From the cell containing the given text, extract its center point as [x, y] coordinate. 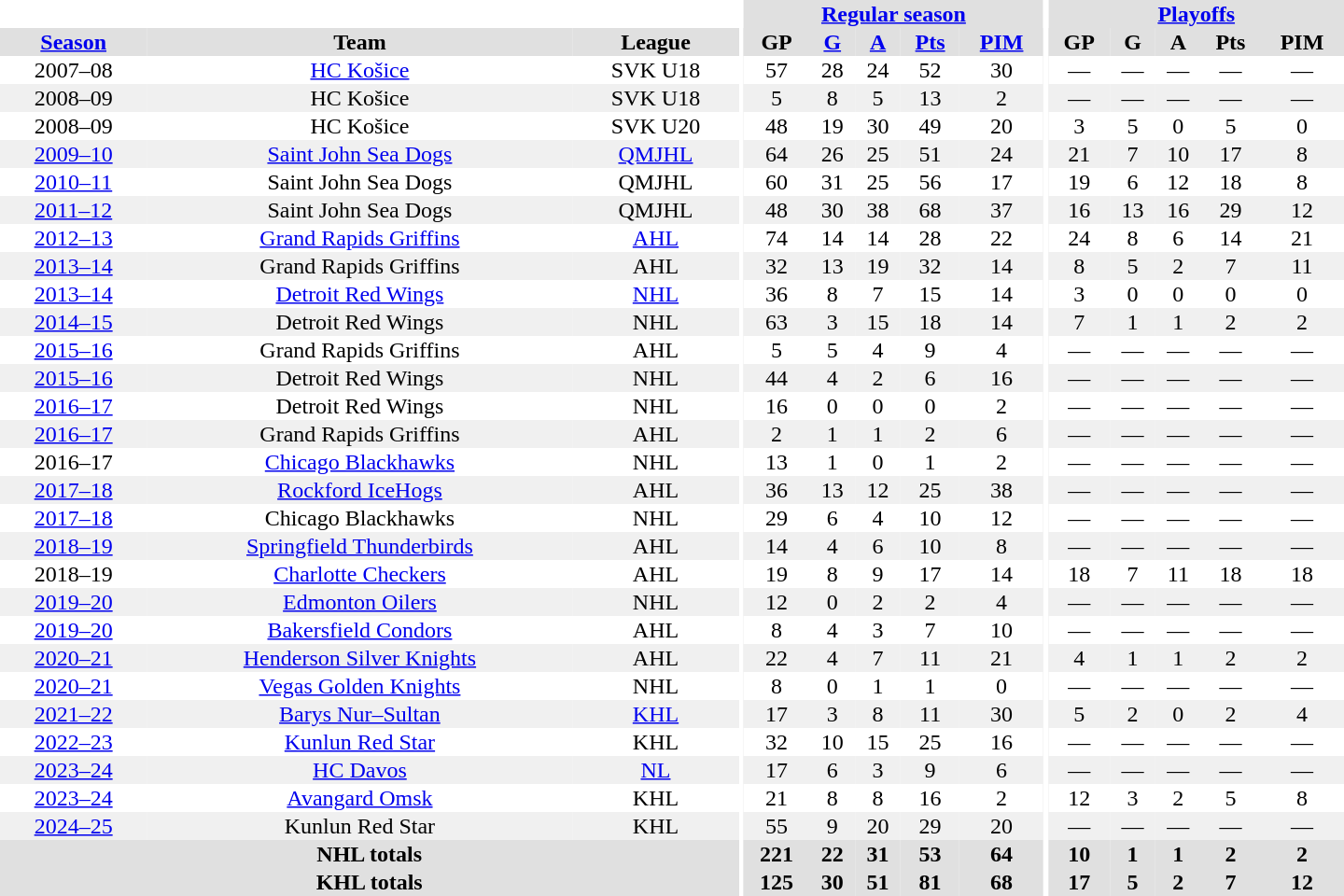
Bakersfield Condors [359, 630]
2021–22 [73, 714]
Springfield Thunderbirds [359, 546]
60 [777, 182]
2022–23 [73, 742]
57 [777, 70]
Avangard Omsk [359, 798]
2011–12 [73, 210]
2009–10 [73, 154]
49 [930, 126]
Edmonton Oilers [359, 602]
53 [930, 854]
55 [777, 826]
KHL totals [370, 882]
Playoffs [1197, 14]
2012–13 [73, 238]
Team [359, 42]
63 [777, 322]
125 [777, 882]
52 [930, 70]
SVK U20 [656, 126]
NHL totals [370, 854]
2024–25 [73, 826]
Regular season [894, 14]
2010–11 [73, 182]
League [656, 42]
221 [777, 854]
56 [930, 182]
26 [833, 154]
81 [930, 882]
2014–15 [73, 322]
Vegas Golden Knights [359, 686]
37 [1001, 210]
44 [777, 378]
Charlotte Checkers [359, 574]
Henderson Silver Knights [359, 658]
Barys Nur–Sultan [359, 714]
74 [777, 238]
Rockford IceHogs [359, 490]
NL [656, 770]
Season [73, 42]
2007–08 [73, 70]
HC Davos [359, 770]
